Locate the cell with the specified text and output its [X, Y] center coordinate. 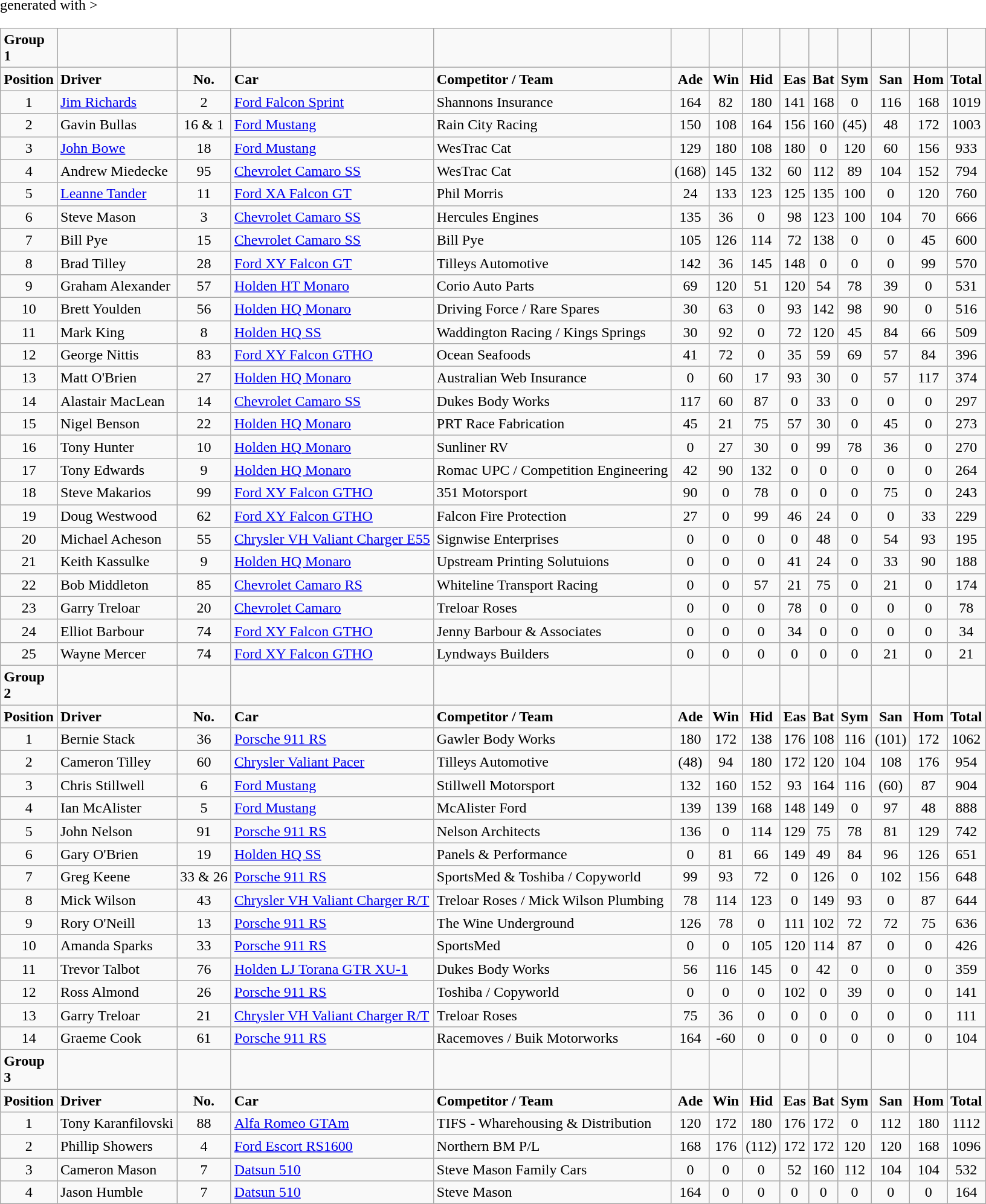
Graham Alexander [117, 286]
SportsMed & Toshiba / Copyworld [552, 877]
33 & 26 [204, 877]
16 & 1 [204, 125]
Brett Youlden [117, 309]
SportsMed [552, 946]
Sunliner RV [552, 447]
374 [967, 378]
Stillwell Motorsport [552, 785]
Amanda Sparks [117, 946]
Racemoves / Buik Motorworks [552, 1038]
Corio Auto Parts [552, 286]
Waddington Racing / Kings Springs [552, 332]
742 [967, 831]
59 [823, 355]
188 [967, 562]
Keith Kassulke [117, 562]
Signwise Enterprises [552, 539]
Gawler Body Works [552, 739]
55 [204, 539]
46 [794, 516]
396 [967, 355]
Andrew Miedecke [117, 171]
Upstream Printing Solutuions [552, 562]
Panels & Performance [552, 854]
195 [967, 539]
933 [967, 148]
Driving Force / Rare Spares [552, 309]
Nigel Benson [117, 424]
92 [726, 332]
359 [967, 969]
270 [967, 447]
Doug Westwood [117, 516]
Wayne Mercer [117, 654]
Romac UPC / Competition Engineering [552, 470]
531 [967, 286]
-60 [726, 1038]
651 [967, 854]
52 [794, 1170]
61 [204, 1038]
Brad Tilley [117, 263]
Ross Almond [117, 992]
Mark King [117, 332]
Greg Keene [117, 877]
The Wine Underground [552, 923]
62 [204, 516]
Ford Escort RS1600 [332, 1147]
Tony Edwards [117, 470]
Treloar Roses / Mick Wilson Plumbing [552, 900]
Matt O'Brien [117, 378]
136 [690, 831]
666 [967, 217]
83 [204, 355]
Group 3 [29, 1069]
PRT Race Fabrication [552, 424]
Steve Mason Family Cars [552, 1170]
McAlister Ford [552, 808]
95 [204, 171]
23 [29, 608]
Nelson Architects [552, 831]
Tony Karanfilovski [117, 1124]
(48) [690, 762]
509 [967, 332]
1019 [967, 102]
(101) [891, 739]
89 [854, 171]
Ford Falcon Sprint [332, 102]
Tony Hunter [117, 447]
Alastair MacLean [117, 401]
125 [794, 194]
Ian McAlister [117, 808]
Gavin Bullas [117, 125]
Whiteline Transport Racing [552, 585]
904 [967, 785]
Cameron Mason [117, 1170]
648 [967, 877]
Jim Richards [117, 102]
1003 [967, 125]
174 [967, 585]
570 [967, 263]
(112) [761, 1147]
Leanne Tander [117, 194]
532 [967, 1170]
297 [967, 401]
Phillip Showers [117, 1147]
Holden HT Monaro [332, 286]
97 [891, 808]
70 [929, 217]
76 [204, 969]
Ford XY Falcon GT [332, 263]
636 [967, 923]
229 [967, 516]
Australian Web Insurance [552, 378]
426 [967, 946]
Ocean Seafoods [552, 355]
Jenny Barbour & Associates [552, 631]
954 [967, 762]
43 [204, 900]
Chris Stillwell [117, 785]
Chevrolet Camaro RS [332, 585]
28 [204, 263]
26 [204, 992]
133 [726, 194]
(60) [891, 785]
264 [967, 470]
Steve Makarios [117, 493]
Phil Morris [552, 194]
150 [690, 125]
888 [967, 808]
51 [761, 286]
Cameron Tilley [117, 762]
Trevor Talbot [117, 969]
Bernie Stack [117, 739]
Group 2 [29, 685]
(168) [690, 171]
1096 [967, 1147]
Graeme Cook [117, 1038]
Michael Acheson [117, 539]
Gary O'Brien [117, 854]
Chrysler Valiant Pacer [332, 762]
94 [726, 762]
Shannons Insurance [552, 102]
794 [967, 171]
Jason Humble [117, 1193]
760 [967, 194]
85 [204, 585]
Alfa Romeo GTAm [332, 1124]
63 [726, 309]
Chrysler VH Valiant Charger E55 [332, 539]
1112 [967, 1124]
351 Motorsport [552, 493]
Mick Wilson [117, 900]
82 [726, 102]
TIFS - Wharehousing & Distribution [552, 1124]
49 [823, 854]
Falcon Fire Protection [552, 516]
600 [967, 240]
88 [204, 1124]
Bob Middleton [117, 585]
(45) [854, 125]
91 [204, 831]
35 [794, 355]
George Nittis [117, 355]
1062 [967, 739]
Rory O'Neill [117, 923]
John Bowe [117, 148]
Toshiba / Copyworld [552, 992]
Ford XA Falcon GT [332, 194]
96 [891, 854]
Northern BM P/L [552, 1147]
Holden LJ Torana GTR XU-1 [332, 969]
John Nelson [117, 831]
516 [967, 309]
273 [967, 424]
Lyndways Builders [552, 654]
Rain City Racing [552, 125]
Chevrolet Camaro [332, 608]
16 [29, 447]
25 [29, 654]
Hercules Engines [552, 217]
Group 1 [29, 48]
644 [967, 900]
Elliot Barbour [117, 631]
243 [967, 493]
